For the text-containing cell, return its midpoint in (X, Y) coordinate format. 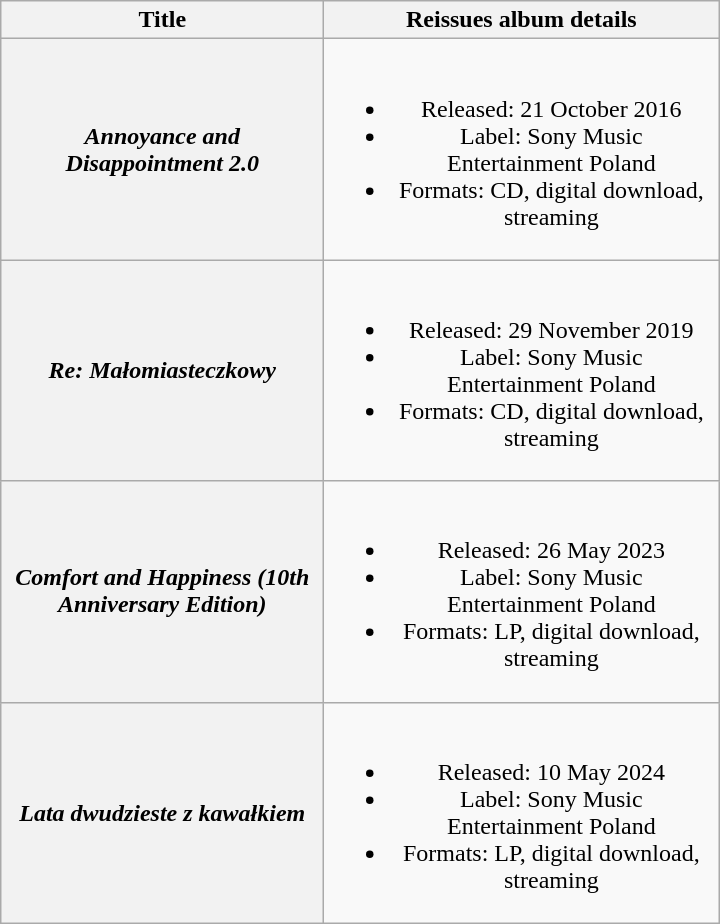
Released: 10 May 2024Label: Sony Music Entertainment PolandFormats: LP, digital download, streaming (522, 812)
Title (162, 20)
Annoyance and Disappointment 2.0 (162, 150)
Reissues album details (522, 20)
Released: 29 November 2019Label: Sony Music Entertainment PolandFormats: CD, digital download, streaming (522, 370)
Comfort and Happiness (10th Anniversary Edition) (162, 592)
Re: Małomiasteczkowy (162, 370)
Released: 26 May 2023Label: Sony Music Entertainment PolandFormats: LP, digital download, streaming (522, 592)
Released: 21 October 2016Label: Sony Music Entertainment PolandFormats: CD, digital download, streaming (522, 150)
Lata dwudzieste z kawałkiem (162, 812)
